Scan for the cell matching the given text and deliver its [X, Y] coordinate at center. 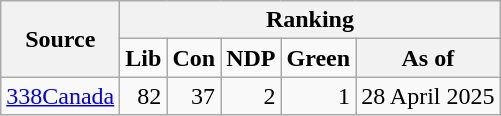
Source [60, 39]
82 [144, 96]
As of [428, 58]
28 April 2025 [428, 96]
NDP [251, 58]
Green [318, 58]
2 [251, 96]
Con [194, 58]
338Canada [60, 96]
1 [318, 96]
Ranking [310, 20]
37 [194, 96]
Lib [144, 58]
